From the cell containing the given text, extract its center point as [x, y] coordinate. 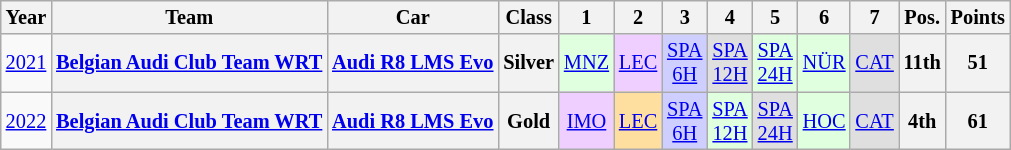
Car [412, 17]
2021 [26, 63]
Gold [528, 121]
4 [730, 17]
5 [776, 17]
Year [26, 17]
51 [978, 63]
6 [824, 17]
3 [684, 17]
11th [922, 63]
Team [189, 17]
Silver [528, 63]
2 [638, 17]
2022 [26, 121]
Points [978, 17]
IMO [586, 121]
Pos. [922, 17]
61 [978, 121]
4th [922, 121]
7 [874, 17]
NÜR [824, 63]
Class [528, 17]
1 [586, 17]
MNZ [586, 63]
HOC [824, 121]
